From the cell containing the given text, extract its center point as (x, y) coordinate. 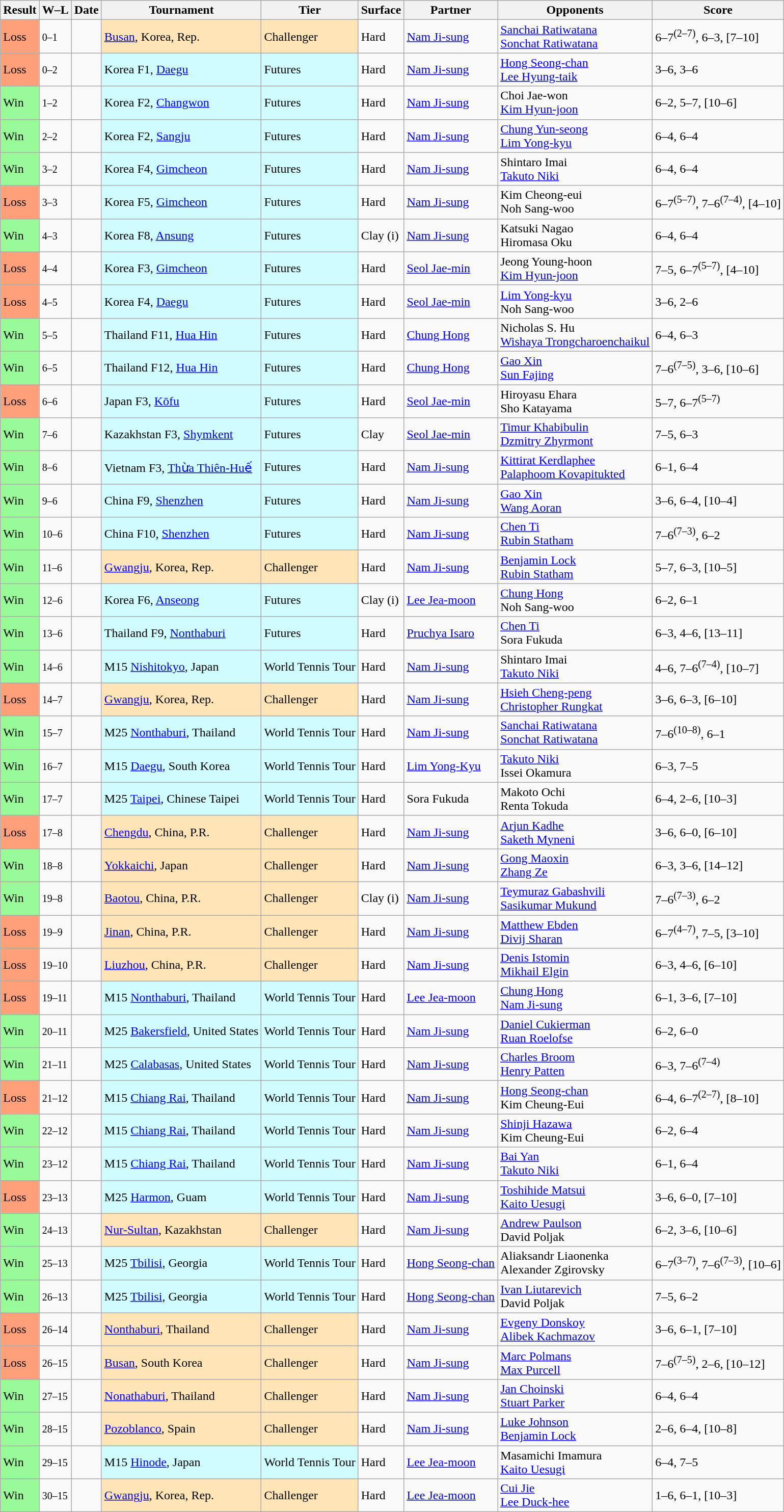
M25 Bakersfield, United States (181, 1031)
3–3 (55, 202)
4–5 (55, 302)
Score (718, 10)
6–1, 3–6, [7–10] (718, 998)
7–6(7–5), 3–6, [10–6] (718, 368)
China F9, Shenzhen (181, 500)
Gao Xin Wang Aoran (575, 500)
18–8 (55, 865)
5–7, 6–7(5–7) (718, 401)
16–7 (55, 765)
4–3 (55, 235)
6–3, 4–6, [13–11] (718, 633)
Nicholas S. Hu Wishaya Trongcharoenchaikul (575, 334)
6–3, 3–6, [14–12] (718, 865)
19–8 (55, 898)
6–7(3–7), 7–6(7–3), [10–6] (718, 1263)
7–5, 6–7(5–7), [4–10] (718, 268)
Teymuraz Gabashvili Sasikumar Mukund (575, 898)
Thailand F11, Hua Hin (181, 334)
2–2 (55, 136)
3–6, 6–0, [7–10] (718, 1197)
3–6, 6–3, [6–10] (718, 699)
Busan, South Korea (181, 1363)
Chung Yun-seong Lim Yong-kyu (575, 136)
Nonathaburi, Thailand (181, 1395)
Opponents (575, 10)
Hiroyasu Ehara Sho Katayama (575, 401)
7–6 (55, 434)
20–11 (55, 1031)
6–4, 6–7(2–7), [8–10] (718, 1098)
Jeong Young-hoon Kim Hyun-joon (575, 268)
Result (20, 10)
Andrew Paulson David Poljak (575, 1230)
Korea F4, Daegu (181, 302)
7–5, 6–3 (718, 434)
Thailand F12, Hua Hin (181, 368)
6–5 (55, 368)
Luke Johnson Benjamin Lock (575, 1429)
Timur Khabibulin Dzmitry Zhyrmont (575, 434)
M25 Harmon, Guam (181, 1197)
Busan, Korea, Rep. (181, 37)
Korea F2, Sangju (181, 136)
24–13 (55, 1230)
Kazakhstan F3, Shymkent (181, 434)
Surface (381, 10)
Sora Fukuda (451, 799)
4–6, 7–6(7–4), [10–7] (718, 667)
Japan F3, Kōfu (181, 401)
19–11 (55, 998)
Gong Maoxin Zhang Ze (575, 865)
Chen Ti Rubin Statham (575, 534)
6–6 (55, 401)
M25 Calabasas, United States (181, 1064)
21–12 (55, 1098)
Shinji Hazawa Kim Cheung-Eui (575, 1130)
6–2, 6–4 (718, 1130)
6–4, 6–3 (718, 334)
Toshihide Matsui Kaito Uesugi (575, 1197)
6–3, 7–5 (718, 765)
Partner (451, 10)
Liuzhou, China, P.R. (181, 965)
Hong Seong-chan Kim Cheung-Eui (575, 1098)
Chung Hong Noh Sang-woo (575, 600)
10–6 (55, 534)
28–15 (55, 1429)
Korea F1, Daegu (181, 69)
Daniel Cukierman Ruan Roelofse (575, 1031)
Takuto Niki Issei Okamura (575, 765)
Benjamin Lock Rubin Statham (575, 567)
Marc Polmans Max Purcell (575, 1363)
Katsuki Nagao Hiromasa Oku (575, 235)
11–6 (55, 567)
3–2 (55, 169)
Korea F5, Gimcheon (181, 202)
Evgeny Donskoy Alibek Kachmazov (575, 1329)
Baotou, China, P.R. (181, 898)
3–6, 2–6 (718, 302)
1–2 (55, 103)
China F10, Shenzhen (181, 534)
Yokkaichi, Japan (181, 865)
15–7 (55, 733)
Aliaksandr Liaonenka Alexander Zgirovsky (575, 1263)
M25 Nonthaburi, Thailand (181, 733)
Kim Cheong-eui Noh Sang-woo (575, 202)
Vietnam F3, Thừa Thiên-Huế (181, 468)
Jinan, China, P.R. (181, 932)
Thailand F9, Nonthaburi (181, 633)
Pruchya Isaro (451, 633)
0–1 (55, 37)
29–15 (55, 1462)
Kittirat Kerdlaphee Palaphoom Kovapitukted (575, 468)
Lim Yong-Kyu (451, 765)
M15 Daegu, South Korea (181, 765)
6–4, 7–5 (718, 1462)
30–15 (55, 1495)
Tournament (181, 10)
3–6, 6–0, [6–10] (718, 832)
5–5 (55, 334)
26–13 (55, 1296)
Masamichi Imamura Kaito Uesugi (575, 1462)
Makoto Ochi Renta Tokuda (575, 799)
Gao Xin Sun Fajing (575, 368)
27–15 (55, 1395)
6–2, 6–1 (718, 600)
Korea F3, Gimcheon (181, 268)
7–6(10–8), 6–1 (718, 733)
Korea F4, Gimcheon (181, 169)
6–7(4–7), 7–5, [3–10] (718, 932)
2–6, 6–4, [10–8] (718, 1429)
Korea F6, Anseong (181, 600)
Chengdu, China, P.R. (181, 832)
4–4 (55, 268)
Denis Istomin Mikhail Elgin (575, 965)
Bai Yan Takuto Niki (575, 1164)
Clay (381, 434)
19–9 (55, 932)
7–5, 6–2 (718, 1296)
Jan Choinski Stuart Parker (575, 1395)
Charles Broom Henry Patten (575, 1064)
1–6, 6–1, [10–3] (718, 1495)
Hong Seong-chan Lee Hyung-taik (575, 69)
13–6 (55, 633)
6–7(5–7), 7–6(7–4), [4–10] (718, 202)
6–2, 5–7, [10–6] (718, 103)
Tier (310, 10)
Chung Hong Nam Ji-sung (575, 998)
M15 Nonthaburi, Thailand (181, 998)
Pozoblanco, Spain (181, 1429)
W–L (55, 10)
8–6 (55, 468)
6–2, 3–6, [10–6] (718, 1230)
Chen Ti Sora Fukuda (575, 633)
Korea F2, Changwon (181, 103)
6–7(2–7), 6–3, [7–10] (718, 37)
Date (87, 10)
25–13 (55, 1263)
Lim Yong-kyu Noh Sang-woo (575, 302)
6–4, 2–6, [10–3] (718, 799)
12–6 (55, 600)
26–15 (55, 1363)
5–7, 6–3, [10–5] (718, 567)
26–14 (55, 1329)
Nonthaburi, Thailand (181, 1329)
19–10 (55, 965)
Matthew Ebden Divij Sharan (575, 932)
3–6, 3–6 (718, 69)
17–7 (55, 799)
M15 Nishitokyo, Japan (181, 667)
Cui Jie Lee Duck-hee (575, 1495)
17–8 (55, 832)
3–6, 6–4, [10–4] (718, 500)
14–6 (55, 667)
6–2, 6–0 (718, 1031)
Hsieh Cheng-peng Christopher Rungkat (575, 699)
7–6(7–5), 2–6, [10–12] (718, 1363)
Arjun Kadhe Saketh Myneni (575, 832)
21–11 (55, 1064)
3–6, 6–1, [7–10] (718, 1329)
Choi Jae-won Kim Hyun-joon (575, 103)
M15 Hinode, Japan (181, 1462)
M25 Taipei, Chinese Taipei (181, 799)
23–13 (55, 1197)
9–6 (55, 500)
6–3, 4–6, [6–10] (718, 965)
0–2 (55, 69)
23–12 (55, 1164)
Ivan Liutarevich David Poljak (575, 1296)
14–7 (55, 699)
Korea F8, Ansung (181, 235)
Nur-Sultan, Kazakhstan (181, 1230)
6–3, 7–6(7–4) (718, 1064)
22–12 (55, 1130)
